Detect which cell encompasses the target text, then output its (x, y) center coordinate. 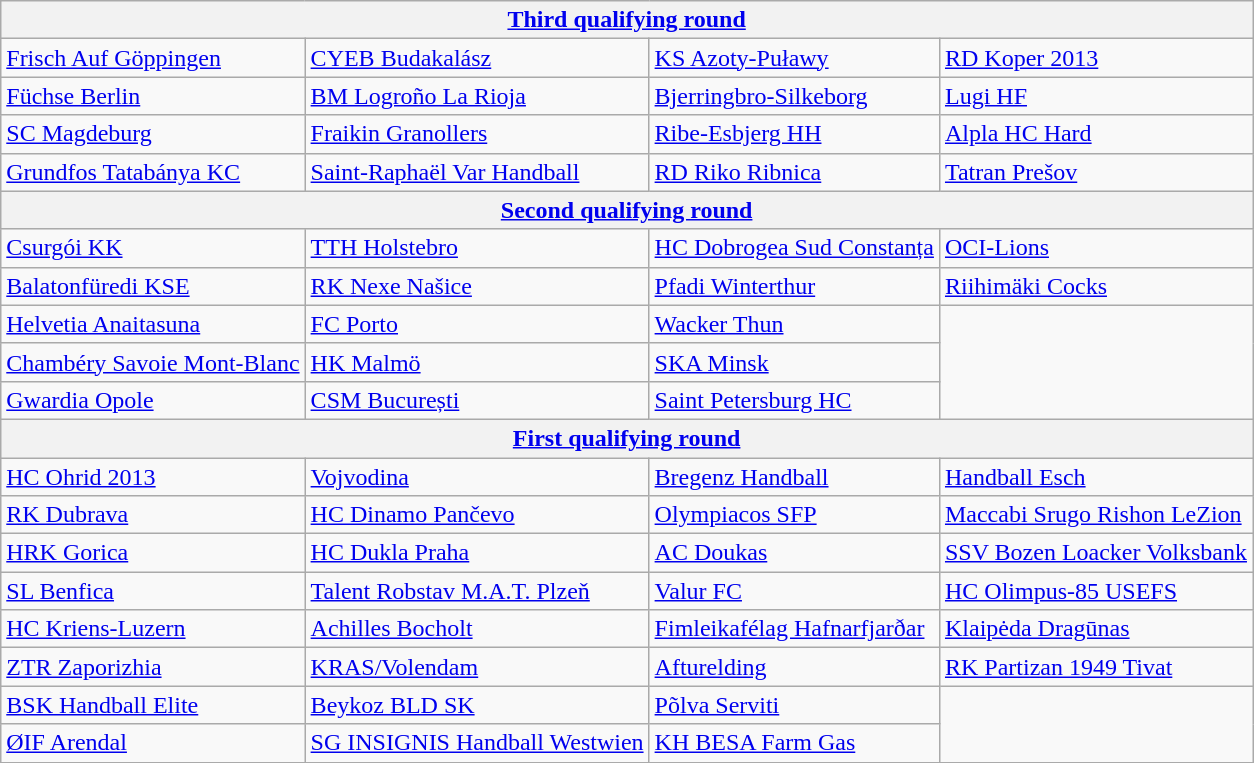
SG INSIGNIS Handball Westwien (477, 743)
SL Benfica (153, 591)
ZTR Zaporizhia (153, 667)
Olympiacos SFP (794, 515)
SSV Bozen Loacker Volksbank (1096, 553)
ØIF Arendal (153, 743)
RK Nexe Našice (477, 286)
Lugi HF (1096, 96)
Klaipėda Dragūnas (1096, 629)
Gwardia Opole (153, 400)
HK Malmö (477, 362)
HC Ohrid 2013 (153, 477)
OCI-Lions (1096, 248)
Second qualifying round (627, 210)
CSM București (477, 400)
HC Dinamo Pančevo (477, 515)
Füchse Berlin (153, 96)
AC Doukas (794, 553)
FC Porto (477, 324)
Frisch Auf Göppingen (153, 58)
SKA Minsk (794, 362)
Helvetia Anaitasuna (153, 324)
KH BESA Farm Gas (794, 743)
Third qualifying round (627, 20)
Afturelding (794, 667)
KS Azoty-Puławy (794, 58)
CYEB Budakalász (477, 58)
Wacker Thun (794, 324)
HC Kriens-Luzern (153, 629)
Riihimäki Cocks (1096, 286)
HC Dukla Praha (477, 553)
Talent Robstav M.A.T. Plzeň (477, 591)
Balatonfüredi KSE (153, 286)
Pfadi Winterthur (794, 286)
RD Koper 2013 (1096, 58)
Ribe-Esbjerg HH (794, 134)
RD Riko Ribnica (794, 172)
Valur FC (794, 591)
TTH Holstebro (477, 248)
Saint Petersburg HC (794, 400)
Grundfos Tatabánya KC (153, 172)
RK Dubrava (153, 515)
Handball Esch (1096, 477)
Csurgói KK (153, 248)
SC Magdeburg (153, 134)
Bjerringbro-Silkeborg (794, 96)
Maccabi Srugo Rishon LeZion (1096, 515)
First qualifying round (627, 438)
Saint-Raphaël Var Handball (477, 172)
HC Dobrogea Sud Constanța (794, 248)
Achilles Bocholt (477, 629)
HC Olimpus-85 USEFS (1096, 591)
Põlva Serviti (794, 705)
Alpla HC Hard (1096, 134)
Chambéry Savoie Mont-Blanc (153, 362)
RK Partizan 1949 Tivat (1096, 667)
Tatran Prešov (1096, 172)
HRK Gorica (153, 553)
Vojvodina (477, 477)
Beykoz BLD SK (477, 705)
BM Logroño La Rioja (477, 96)
Fraikin Granollers (477, 134)
KRAS/Volendam (477, 667)
Bregenz Handball (794, 477)
Fimleikafélag Hafnarfjarðar (794, 629)
BSK Handball Elite (153, 705)
